Provide the (x, y) coordinate of the cell's center where the given text is located.  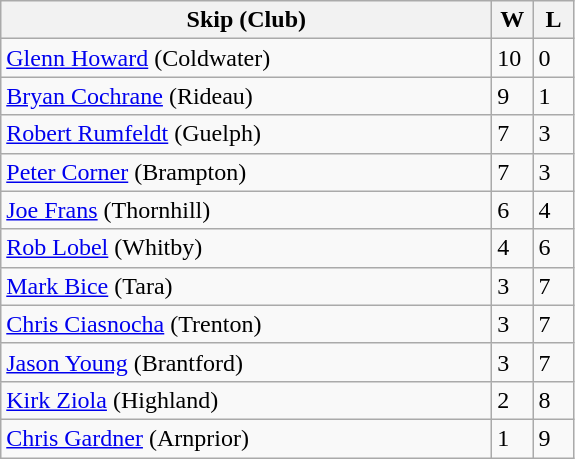
L (554, 20)
2 (512, 400)
Mark Bice (Tara) (246, 286)
Skip (Club) (246, 20)
Chris Ciasnocha (Trenton) (246, 324)
Chris Gardner (Arnprior) (246, 438)
Peter Corner (Brampton) (246, 172)
Robert Rumfeldt (Guelph) (246, 134)
W (512, 20)
10 (512, 58)
Kirk Ziola (Highland) (246, 400)
Jason Young (Brantford) (246, 362)
8 (554, 400)
0 (554, 58)
Joe Frans (Thornhill) (246, 210)
Bryan Cochrane (Rideau) (246, 96)
Glenn Howard (Coldwater) (246, 58)
Rob Lobel (Whitby) (246, 248)
